Pinpoint the cell where the given text exists, returning its [x, y] midpoint coordinate. 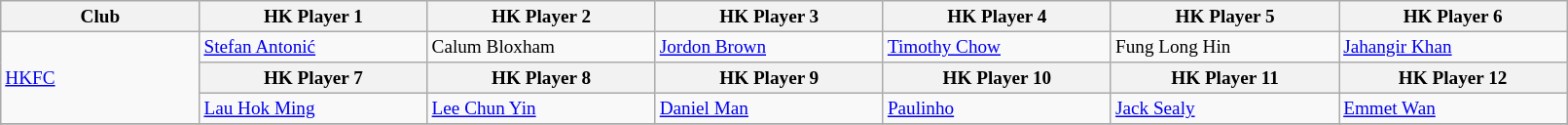
HK Player 9 [769, 78]
HK Player 5 [1224, 17]
HK Player 2 [541, 17]
HK Player 4 [997, 17]
Daniel Man [769, 108]
HK Player 3 [769, 17]
Lau Hok Ming [313, 108]
HK Player 8 [541, 78]
HK Player 6 [1453, 17]
HK Player 11 [1224, 78]
Club [100, 17]
Timothy Chow [997, 47]
Jordon Brown [769, 47]
Jack Sealy [1224, 108]
HK Player 7 [313, 78]
HK Player 10 [997, 78]
Emmet Wan [1453, 108]
Fung Long Hin [1224, 47]
Jahangir Khan [1453, 47]
HK Player 12 [1453, 78]
Calum Bloxham [541, 47]
Stefan Antonić [313, 47]
HK Player 1 [313, 17]
Paulinho [997, 108]
Lee Chun Yin [541, 108]
HKFC [100, 78]
